Find where the given text appears and provide that cell's center as [X, Y] coordinate. 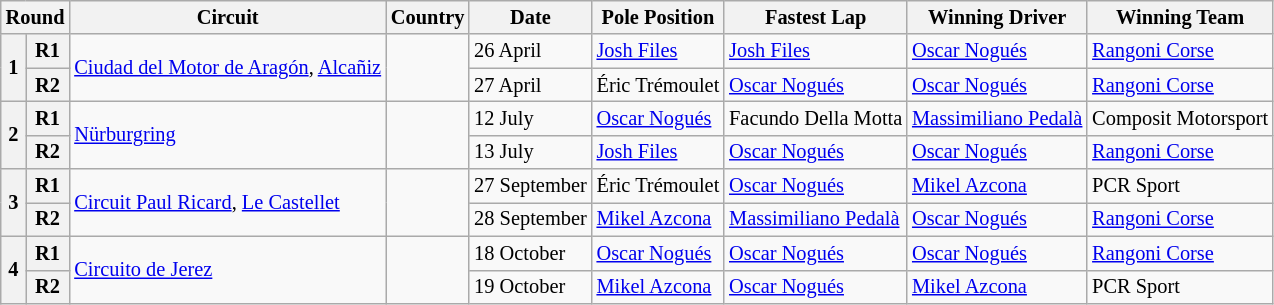
27 September [530, 186]
3 [14, 202]
19 October [530, 287]
Nürburgring [228, 134]
1 [14, 68]
26 April [530, 51]
Winning Team [1180, 17]
28 September [530, 219]
Facundo Della Motta [816, 118]
13 July [530, 152]
Round [36, 17]
Country [428, 17]
Circuit [228, 17]
12 July [530, 118]
Winning Driver [997, 17]
18 October [530, 253]
4 [14, 270]
Circuito de Jerez [228, 270]
Circuit Paul Ricard, Le Castellet [228, 202]
Pole Position [658, 17]
2 [14, 134]
Ciudad del Motor de Aragón, Alcañiz [228, 68]
Composit Motorsport [1180, 118]
Fastest Lap [816, 17]
27 April [530, 85]
Date [530, 17]
